Output the (x, y) coordinate of the center of the cell containing the given text.  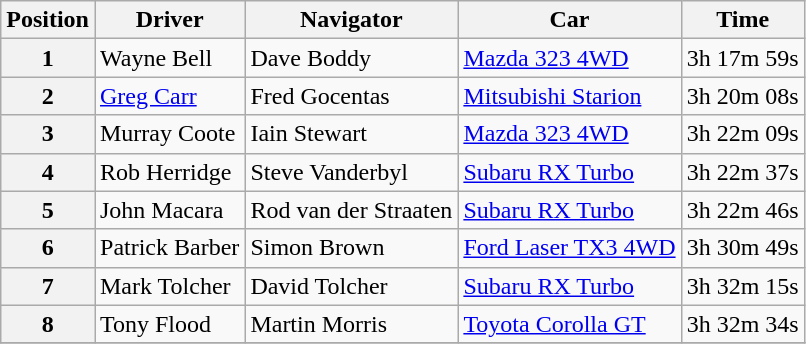
3h 22m 37s (742, 172)
Mark Tolcher (169, 286)
Fred Gocentas (352, 96)
Dave Boddy (352, 58)
Toyota Corolla GT (570, 324)
Car (570, 20)
David Tolcher (352, 286)
Tony Flood (169, 324)
7 (48, 286)
Patrick Barber (169, 248)
5 (48, 210)
3h 20m 08s (742, 96)
Time (742, 20)
3h 17m 59s (742, 58)
Navigator (352, 20)
3h 22m 09s (742, 134)
Steve Vanderbyl (352, 172)
John Macara (169, 210)
Ford Laser TX3 4WD (570, 248)
Wayne Bell (169, 58)
1 (48, 58)
Rob Herridge (169, 172)
Position (48, 20)
Simon Brown (352, 248)
Martin Morris (352, 324)
3h 30m 49s (742, 248)
Driver (169, 20)
3h 32m 15s (742, 286)
Murray Coote (169, 134)
Rod van der Straaten (352, 210)
6 (48, 248)
3h 22m 46s (742, 210)
3 (48, 134)
Mitsubishi Starion (570, 96)
8 (48, 324)
Iain Stewart (352, 134)
2 (48, 96)
3h 32m 34s (742, 324)
4 (48, 172)
Greg Carr (169, 96)
